Output the (x, y) coordinate of the center of the cell containing the given text.  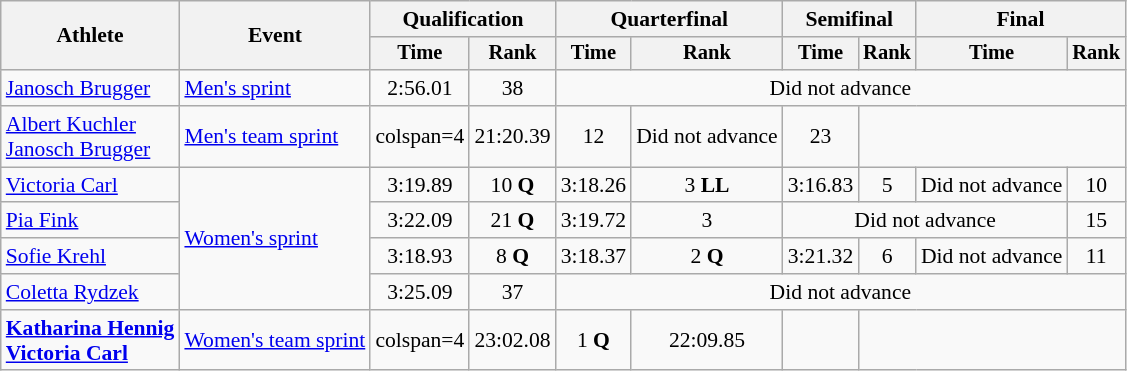
3:18.93 (420, 256)
Event (274, 36)
Women's team sprint (274, 340)
11 (1096, 256)
6 (887, 256)
Quarterfinal (670, 19)
12 (594, 136)
Pia Fink (90, 221)
3 LL (707, 185)
Victoria Carl (90, 185)
3:25.09 (420, 292)
37 (512, 292)
23:02.08 (512, 340)
23 (820, 136)
10 Q (512, 185)
3:18.37 (594, 256)
Men's sprint (274, 88)
Janosch Brugger (90, 88)
Coletta Rydzek (90, 292)
3:19.89 (420, 185)
Semifinal (850, 19)
Final (1020, 19)
2 Q (707, 256)
Sofie Krehl (90, 256)
1 Q (594, 340)
21:20.39 (512, 136)
2:56.01 (420, 88)
3:16.83 (820, 185)
Katharina HennigVictoria Carl (90, 340)
3:19.72 (594, 221)
3:18.26 (594, 185)
5 (887, 185)
3:21.32 (820, 256)
10 (1096, 185)
Albert KuchlerJanosch Brugger (90, 136)
8 Q (512, 256)
Athlete (90, 36)
Women's sprint (274, 238)
21 Q (512, 221)
15 (1096, 221)
38 (512, 88)
22:09.85 (707, 340)
Qualification (462, 19)
3 (707, 221)
Men's team sprint (274, 136)
3:22.09 (420, 221)
